Determine the (x, y) coordinate at the center of the cell enclosing the given text.  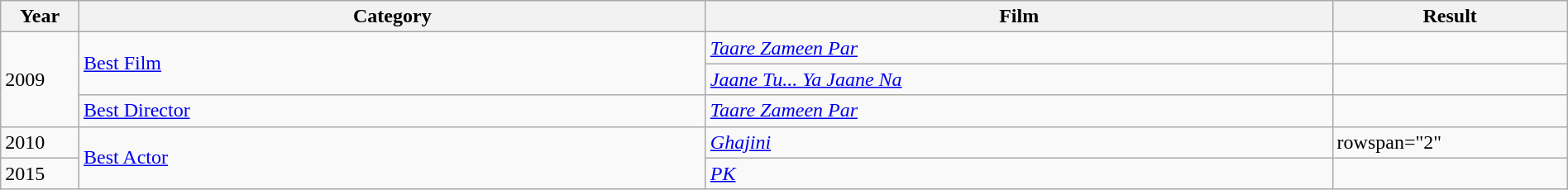
Best Film (392, 64)
Jaane Tu... Ya Jaane Na (1019, 79)
Result (1450, 17)
Best Director (392, 111)
rowspan="2" (1450, 142)
PK (1019, 173)
Best Actor (392, 158)
Ghajini (1019, 142)
Year (40, 17)
2010 (40, 142)
Category (392, 17)
2015 (40, 173)
Film (1019, 17)
2009 (40, 79)
